Return [x, y] of the center of cell containing provided text 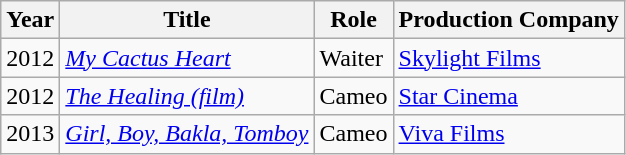
My Cactus Heart [187, 58]
Skylight Films [508, 58]
Waiter [354, 58]
Star Cinema [508, 96]
Girl, Boy, Bakla, Tomboy [187, 134]
Production Company [508, 20]
The Healing (film) [187, 96]
Title [187, 20]
2013 [30, 134]
Year [30, 20]
Role [354, 20]
Viva Films [508, 134]
